Output the [X, Y] coordinate of the center of the cell containing the given text.  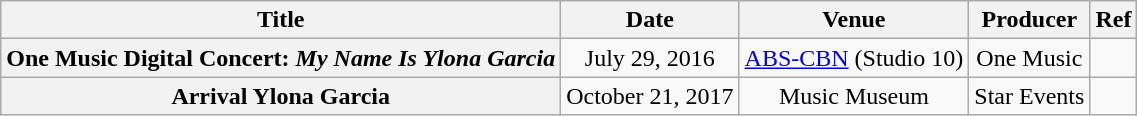
July 29, 2016 [650, 58]
Producer [1030, 20]
ABS-CBN (Studio 10) [854, 58]
One Music Digital Concert: My Name Is Ylona Garcia [281, 58]
One Music [1030, 58]
Arrival Ylona Garcia [281, 96]
Star Events [1030, 96]
Title [281, 20]
Music Museum [854, 96]
October 21, 2017 [650, 96]
Ref [1114, 20]
Venue [854, 20]
Date [650, 20]
